Provide the (x, y) coordinate of the cell's center where the given text is located.  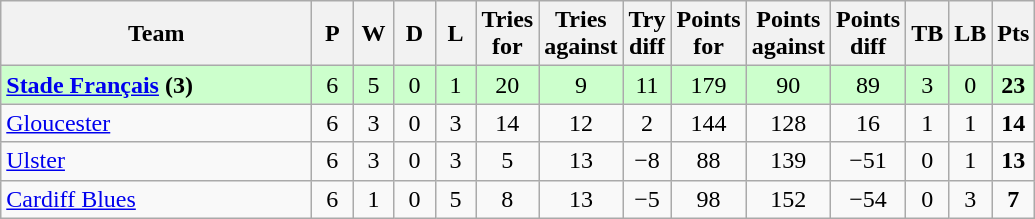
20 (508, 85)
P (332, 34)
L (456, 34)
Team (156, 34)
88 (708, 161)
Ulster (156, 161)
Points for (708, 34)
9 (581, 85)
Pts (1014, 34)
Points diff (868, 34)
139 (788, 161)
179 (708, 85)
−54 (868, 199)
Stade Français (3) (156, 85)
8 (508, 199)
23 (1014, 85)
Cardiff Blues (156, 199)
12 (581, 123)
7 (1014, 199)
Try diff (647, 34)
W (374, 34)
89 (868, 85)
TB (928, 34)
LB (970, 34)
128 (788, 123)
−5 (647, 199)
11 (647, 85)
98 (708, 199)
Points against (788, 34)
2 (647, 123)
Tries against (581, 34)
90 (788, 85)
Tries for (508, 34)
152 (788, 199)
16 (868, 123)
D (414, 34)
144 (708, 123)
Gloucester (156, 123)
−8 (647, 161)
−51 (868, 161)
